Search for the cell housing the specified text and yield its [x, y] center coordinate. 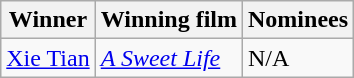
A Sweet Life [168, 58]
Nominees [298, 20]
N/A [298, 58]
Winning film [168, 20]
Xie Tian [48, 58]
Winner [48, 20]
